Search for the cell housing the specified text and yield its [x, y] center coordinate. 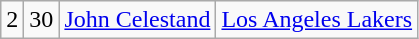
30 [42, 20]
Los Angeles Lakers [317, 20]
2 [12, 20]
John Celestand [138, 20]
